Return (X, Y) of the center of cell containing provided text 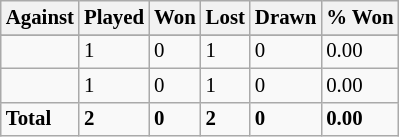
Lost (226, 18)
Played (114, 18)
% Won (360, 18)
Drawn (286, 18)
Won (175, 18)
Against (40, 18)
Total (40, 119)
